Extract the (X, Y) coordinate from the center of the cell holding the provided text.  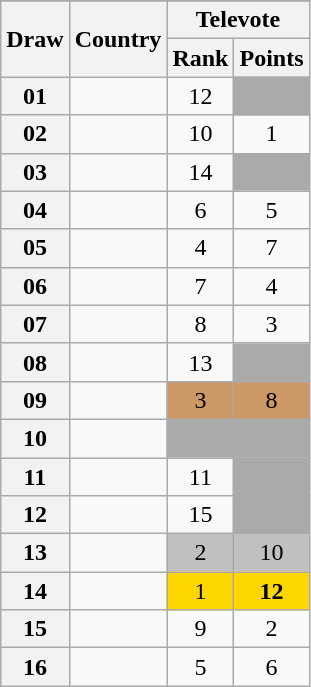
Televote (238, 20)
Points (272, 58)
16 (35, 667)
Country (118, 39)
07 (35, 324)
06 (35, 286)
Rank (200, 58)
9 (200, 629)
08 (35, 362)
01 (35, 96)
03 (35, 172)
05 (35, 248)
02 (35, 134)
Draw (35, 39)
04 (35, 210)
09 (35, 400)
